For the text-containing cell, return its midpoint in (x, y) coordinate format. 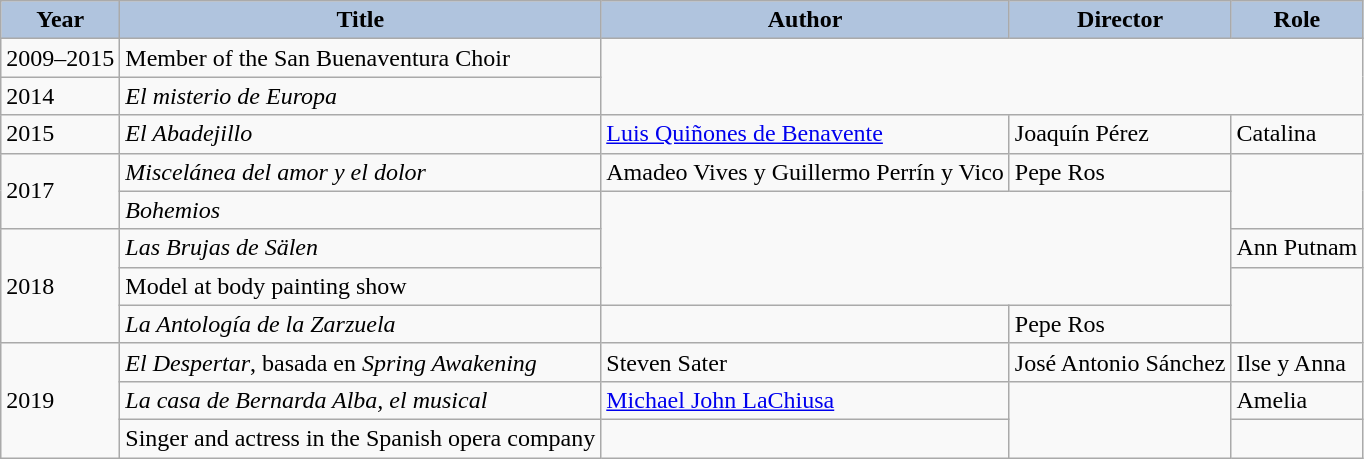
2017 (60, 191)
El Despertar, basada en Spring Awakening (360, 362)
José Antonio Sánchez (1120, 362)
Steven Sater (806, 362)
Amadeo Vives y Guillermo Perrín y Vico (806, 172)
Ann Putnam (1297, 248)
Member of the San Buenaventura Choir (360, 58)
Ilse y Anna (1297, 362)
Model at body painting show (360, 286)
2019 (60, 400)
Luis Quiñones de Benavente (806, 134)
2015 (60, 134)
Title (360, 20)
Michael John LaChiusa (806, 400)
Amelia (1297, 400)
Author (806, 20)
2014 (60, 96)
La casa de Bernarda Alba, el musical (360, 400)
2018 (60, 286)
2009–2015 (60, 58)
Year (60, 20)
Miscelánea del amor y el dolor (360, 172)
Bohemios (360, 210)
El misterio de Europa (360, 96)
Role (1297, 20)
El Abadejillo (360, 134)
Catalina (1297, 134)
Singer and actress in the Spanish opera company (360, 438)
Director (1120, 20)
Las Brujas de Sälen (360, 248)
La Antología de la Zarzuela (360, 324)
Joaquín Pérez (1120, 134)
